Find where the given text appears and provide that cell's center as [x, y] coordinate. 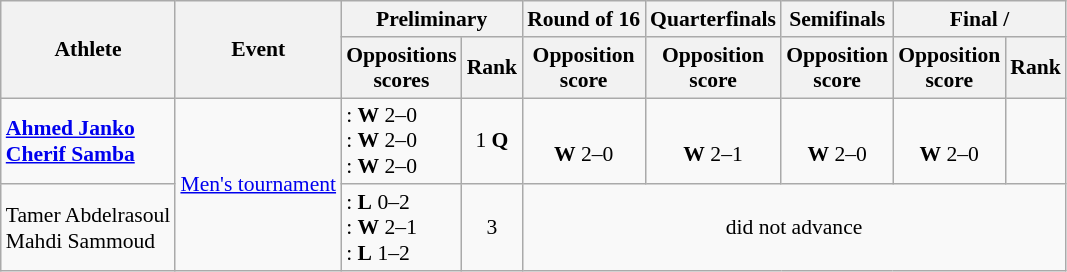
: L 0–2: W 2–1: L 1–2 [402, 228]
Preliminary [432, 19]
Men's tournament [258, 184]
W 2–1 [713, 142]
: W 2–0: W 2–0: W 2–0 [402, 142]
3 [492, 228]
Round of 16 [584, 19]
Event [258, 50]
Final / [980, 19]
did not advance [794, 228]
Semifinals [837, 19]
Quarterfinals [713, 19]
Oppositions scores [402, 68]
Athlete [88, 50]
Tamer AbdelrasoulMahdi Sammoud [88, 228]
Ahmed JankoCherif Samba [88, 142]
1 Q [492, 142]
